Search for the cell housing the specified text and yield its [x, y] center coordinate. 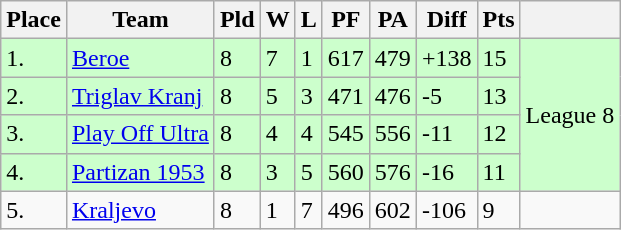
Beroe [140, 58]
4. [34, 172]
+138 [446, 58]
576 [392, 172]
Place [34, 20]
Triglav Kranj [140, 96]
League 8 [570, 115]
602 [392, 210]
15 [498, 58]
471 [346, 96]
13 [498, 96]
479 [392, 58]
12 [498, 134]
Diff [446, 20]
5. [34, 210]
617 [346, 58]
545 [346, 134]
9 [498, 210]
556 [392, 134]
Team [140, 20]
3. [34, 134]
-11 [446, 134]
496 [346, 210]
1. [34, 58]
PA [392, 20]
Partizan 1953 [140, 172]
-16 [446, 172]
Play Off Ultra [140, 134]
11 [498, 172]
560 [346, 172]
Pld [237, 20]
W [278, 20]
-5 [446, 96]
Pts [498, 20]
476 [392, 96]
2. [34, 96]
L [308, 20]
Kraljevo [140, 210]
PF [346, 20]
-106 [446, 210]
